Pinpoint the cell where the given text exists, returning its (x, y) midpoint coordinate. 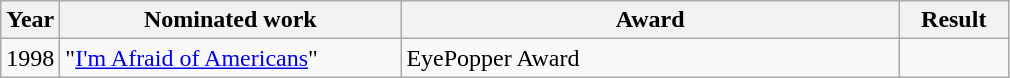
Year (30, 20)
Award (650, 20)
Result (954, 20)
1998 (30, 58)
"I'm Afraid of Americans" (230, 58)
EyePopper Award (650, 58)
Nominated work (230, 20)
